Pinpoint the cell where the given text exists, returning its (X, Y) midpoint coordinate. 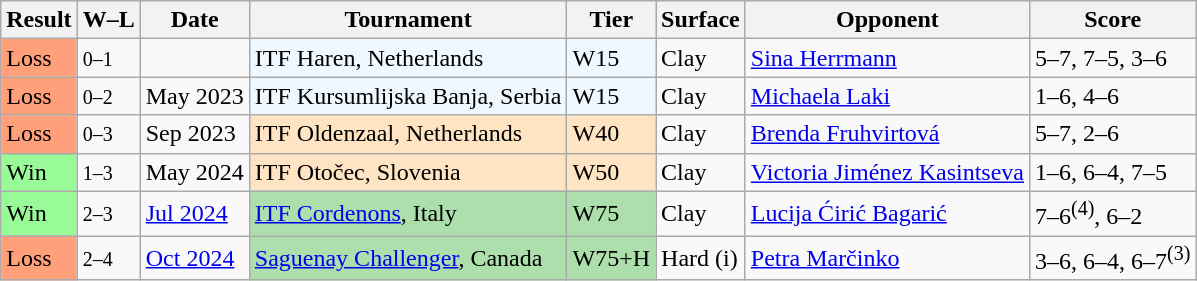
Saguenay Challenger, Canada (408, 258)
1–6, 6–4, 7–5 (1112, 172)
W–L (108, 20)
Petra Marčinko (887, 258)
Tier (612, 20)
Oct 2024 (194, 258)
W75 (612, 214)
ITF Cordenons, Italy (408, 214)
Score (1112, 20)
Victoria Jiménez Kasintseva (887, 172)
1–6, 4–6 (1112, 96)
ITF Oldenzaal, Netherlands (408, 134)
7–6(4), 6–2 (1112, 214)
2–4 (108, 258)
May 2023 (194, 96)
Lucija Ćirić Bagarić (887, 214)
W50 (612, 172)
May 2024 (194, 172)
0–3 (108, 134)
Date (194, 20)
W40 (612, 134)
ITF Haren, Netherlands (408, 58)
Sep 2023 (194, 134)
ITF Kursumlijska Banja, Serbia (408, 96)
0–1 (108, 58)
0–2 (108, 96)
Hard (i) (701, 258)
1–3 (108, 172)
Surface (701, 20)
Brenda Fruhvirtová (887, 134)
ITF Otočec, Slovenia (408, 172)
5–7, 2–6 (1112, 134)
Sina Herrmann (887, 58)
W75+H (612, 258)
Tournament (408, 20)
Jul 2024 (194, 214)
2–3 (108, 214)
3–6, 6–4, 6–7(3) (1112, 258)
Result (39, 20)
5–7, 7–5, 3–6 (1112, 58)
Michaela Laki (887, 96)
Opponent (887, 20)
